Locate the cell with the specified text and output its (X, Y) center coordinate. 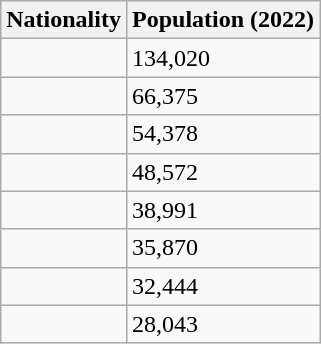
48,572 (222, 172)
Population (2022) (222, 20)
28,043 (222, 324)
54,378 (222, 134)
35,870 (222, 248)
38,991 (222, 210)
66,375 (222, 96)
Nationality (64, 20)
32,444 (222, 286)
134,020 (222, 58)
